Capture the cell that displays the provided text and extract its (x, y) central coordinate. 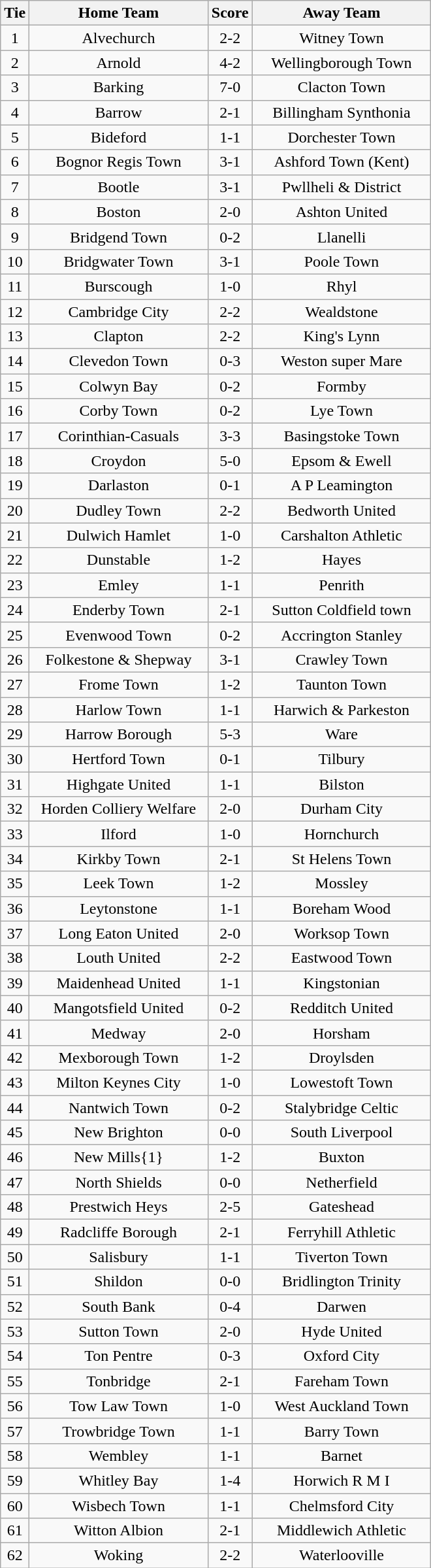
48 (15, 1207)
26 (15, 659)
59 (15, 1480)
South Liverpool (342, 1133)
9 (15, 237)
61 (15, 1531)
Ferryhill Athletic (342, 1232)
North Shields (119, 1182)
5 (15, 137)
27 (15, 684)
Emley (119, 585)
29 (15, 735)
Accrington Stanley (342, 635)
Middlewich Athletic (342, 1531)
45 (15, 1133)
Droylsden (342, 1058)
41 (15, 1033)
31 (15, 784)
3 (15, 88)
Barrow (119, 112)
42 (15, 1058)
8 (15, 212)
Ilford (119, 834)
Kingstonian (342, 983)
Horsham (342, 1033)
51 (15, 1282)
Llanelli (342, 237)
South Bank (119, 1307)
Netherfield (342, 1182)
Whitley Bay (119, 1480)
Radcliffe Borough (119, 1232)
20 (15, 510)
Leytonstone (119, 909)
53 (15, 1331)
37 (15, 933)
Tilbury (342, 759)
Bognor Regis Town (119, 162)
28 (15, 709)
Harwich & Parkeston (342, 709)
King's Lynn (342, 337)
22 (15, 560)
Croydon (119, 461)
62 (15, 1556)
Chelmsford City (342, 1505)
Durham City (342, 809)
18 (15, 461)
Horden Colliery Welfare (119, 809)
1 (15, 38)
4-2 (230, 63)
30 (15, 759)
58 (15, 1456)
34 (15, 859)
Wisbech Town (119, 1505)
Tie (15, 13)
Tiverton Town (342, 1257)
Dunstable (119, 560)
Salisbury (119, 1257)
Burscough (119, 286)
Pwllheli & District (342, 187)
New Brighton (119, 1133)
Kirkby Town (119, 859)
New Mills{1} (119, 1158)
Stalybridge Celtic (342, 1108)
Mangotsfield United (119, 1008)
1-4 (230, 1480)
St Helens Town (342, 859)
Trowbridge Town (119, 1431)
Billingham Synthonia (342, 112)
Barnet (342, 1456)
Basingstoke Town (342, 436)
Gateshead (342, 1207)
Eastwood Town (342, 958)
Witney Town (342, 38)
Horwich R M I (342, 1480)
Taunton Town (342, 684)
21 (15, 535)
Highgate United (119, 784)
Wealdstone (342, 312)
Buxton (342, 1158)
6 (15, 162)
25 (15, 635)
55 (15, 1381)
Hertford Town (119, 759)
Boreham Wood (342, 909)
Away Team (342, 13)
Mexborough Town (119, 1058)
Louth United (119, 958)
Witton Albion (119, 1531)
A P Leamington (342, 486)
17 (15, 436)
Ashford Town (Kent) (342, 162)
Penrith (342, 585)
Arnold (119, 63)
Prestwich Heys (119, 1207)
32 (15, 809)
5-3 (230, 735)
5-0 (230, 461)
60 (15, 1505)
Shildon (119, 1282)
West Auckland Town (342, 1406)
Wellingborough Town (342, 63)
36 (15, 909)
Tonbridge (119, 1381)
Formby (342, 386)
2 (15, 63)
10 (15, 261)
Ton Pentre (119, 1356)
Epsom & Ewell (342, 461)
33 (15, 834)
54 (15, 1356)
35 (15, 884)
Bridgwater Town (119, 261)
Boston (119, 212)
14 (15, 361)
50 (15, 1257)
Lye Town (342, 411)
Waterlooville (342, 1556)
Corby Town (119, 411)
Fareham Town (342, 1381)
Clapton (119, 337)
Bilston (342, 784)
Lowestoft Town (342, 1082)
40 (15, 1008)
Clevedon Town (119, 361)
39 (15, 983)
4 (15, 112)
Ashton United (342, 212)
Home Team (119, 13)
Sutton Town (119, 1331)
Bridgend Town (119, 237)
Bideford (119, 137)
Cambridge City (119, 312)
Poole Town (342, 261)
Dulwich Hamlet (119, 535)
Clacton Town (342, 88)
7-0 (230, 88)
52 (15, 1307)
56 (15, 1406)
19 (15, 486)
44 (15, 1108)
Tow Law Town (119, 1406)
Bridlington Trinity (342, 1282)
7 (15, 187)
3-3 (230, 436)
Oxford City (342, 1356)
Dudley Town (119, 510)
13 (15, 337)
Harrow Borough (119, 735)
Crawley Town (342, 659)
Leek Town (119, 884)
Milton Keynes City (119, 1082)
Worksop Town (342, 933)
57 (15, 1431)
Dorchester Town (342, 137)
Ware (342, 735)
Bootle (119, 187)
2-5 (230, 1207)
Barry Town (342, 1431)
Nantwich Town (119, 1108)
0-4 (230, 1307)
Darlaston (119, 486)
Sutton Coldfield town (342, 610)
Folkestone & Shepway (119, 659)
43 (15, 1082)
47 (15, 1182)
Barking (119, 88)
Weston super Mare (342, 361)
49 (15, 1232)
Alvechurch (119, 38)
Woking (119, 1556)
Enderby Town (119, 610)
Redditch United (342, 1008)
Score (230, 13)
Carshalton Athletic (342, 535)
24 (15, 610)
Medway (119, 1033)
Hayes (342, 560)
11 (15, 286)
Bedworth United (342, 510)
Darwen (342, 1307)
Hyde United (342, 1331)
12 (15, 312)
16 (15, 411)
Corinthian-Casuals (119, 436)
Maidenhead United (119, 983)
Colwyn Bay (119, 386)
Evenwood Town (119, 635)
Harlow Town (119, 709)
46 (15, 1158)
Wembley (119, 1456)
Hornchurch (342, 834)
Mossley (342, 884)
Long Eaton United (119, 933)
23 (15, 585)
15 (15, 386)
38 (15, 958)
Rhyl (342, 286)
Frome Town (119, 684)
